Return (X, Y) of the center of cell containing provided text 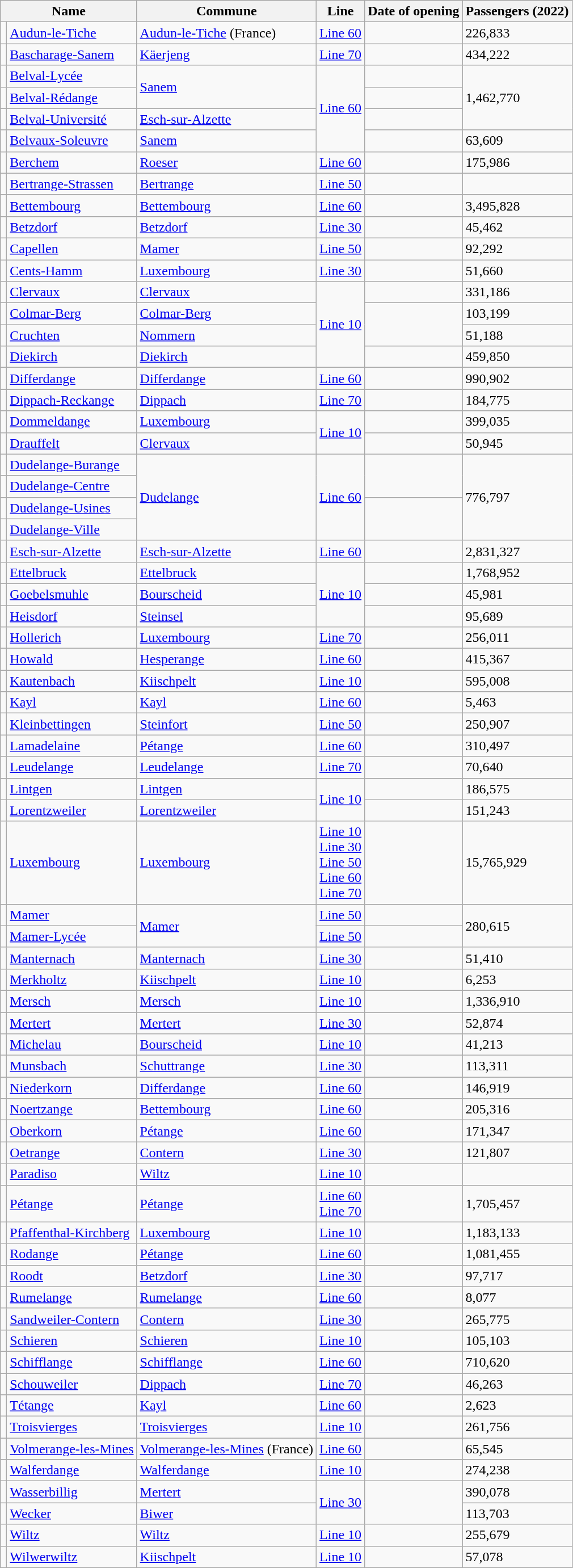
Howald (71, 659)
8,077 (517, 1297)
Belval-Lycée (71, 76)
113,703 (517, 1514)
Date of opening (414, 11)
Biwer (227, 1514)
Nommern (227, 335)
Belvaux-Soleuvre (71, 141)
186,575 (517, 789)
Rodange (71, 1254)
Dudelange (227, 497)
Dudelange-Ville (71, 529)
205,316 (517, 1109)
121,807 (517, 1153)
Line 10Line 30Line 50Line 60Line 70 (340, 863)
Michelau (71, 1045)
Line (340, 11)
Oberkorn (71, 1131)
Wecker (71, 1514)
52,874 (517, 1023)
Audun-le-Tiche (France) (227, 33)
97,717 (517, 1276)
Heisdorf (71, 616)
776,797 (517, 497)
175,986 (517, 162)
1,183,133 (517, 1233)
Audun-le-Tiche (71, 33)
Tétange (71, 1406)
41,213 (517, 1045)
Drauffelt (71, 443)
45,462 (517, 227)
261,756 (517, 1427)
Kautenbach (71, 681)
Steinfort (227, 724)
280,615 (517, 926)
Commune (227, 11)
105,103 (517, 1340)
Volmerange-les-Mines (France) (227, 1449)
Cruchten (71, 335)
Steinsel (227, 616)
95,689 (517, 616)
Line 60Line 70 (340, 1203)
1,705,457 (517, 1203)
434,222 (517, 54)
Lamadelaine (71, 746)
50,945 (517, 443)
990,902 (517, 379)
1,081,455 (517, 1254)
1,336,910 (517, 1001)
Paradiso (71, 1174)
265,775 (517, 1319)
Oetrange (71, 1153)
Hollerich (71, 638)
Dudelange-Centre (71, 486)
Mamer-Lycée (71, 936)
3,495,828 (517, 205)
255,679 (517, 1535)
171,347 (517, 1131)
Munsbach (71, 1066)
70,640 (517, 767)
274,238 (517, 1470)
Dudelange-Burange (71, 465)
5,463 (517, 703)
92,292 (517, 249)
15,765,929 (517, 863)
390,078 (517, 1492)
Roeser (227, 162)
103,199 (517, 314)
51,188 (517, 335)
Merkholtz (71, 980)
Schouweiler (71, 1384)
Bertrange-Strassen (71, 184)
151,243 (517, 810)
226,833 (517, 33)
Capellen (71, 249)
2,831,327 (517, 551)
Belval-Université (71, 119)
57,078 (517, 1557)
Wilwerwiltz (71, 1557)
Käerjeng (227, 54)
Bertrange (227, 184)
1,462,770 (517, 98)
65,545 (517, 1449)
250,907 (517, 724)
51,660 (517, 271)
Sandweiler-Contern (71, 1319)
51,410 (517, 958)
46,263 (517, 1384)
Dippach-Reckange (71, 400)
1,768,952 (517, 573)
Dudelange-Usines (71, 508)
Berchem (71, 162)
6,253 (517, 980)
2,623 (517, 1406)
Kleinbettingen (71, 724)
310,497 (517, 746)
Pfaffenthal-Kirchberg (71, 1233)
Hesperange (227, 659)
Schuttrange (227, 1066)
113,311 (517, 1066)
Passengers (2022) (517, 11)
331,186 (517, 292)
Dommeldange (71, 422)
Volmerange-les-Mines (71, 1449)
184,775 (517, 400)
Wasserbillig (71, 1492)
Noertzange (71, 1109)
Cents-Hamm (71, 271)
Belval-Rédange (71, 98)
Bascharage-Sanem (71, 54)
45,981 (517, 594)
459,850 (517, 357)
Name (69, 11)
710,620 (517, 1362)
256,011 (517, 638)
595,008 (517, 681)
399,035 (517, 422)
Goebelsmuhle (71, 594)
63,609 (517, 141)
Roodt (71, 1276)
146,919 (517, 1088)
415,367 (517, 659)
Niederkorn (71, 1088)
